Capture the cell that displays the provided text and extract its (x, y) central coordinate. 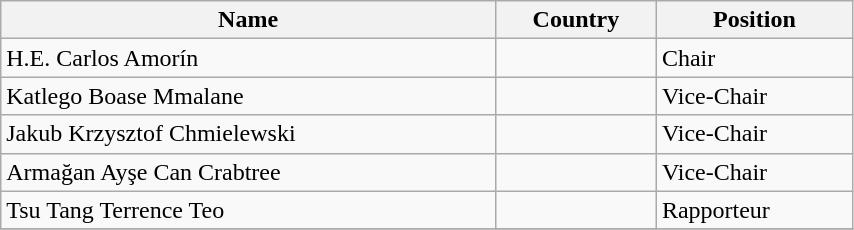
Position (754, 20)
Tsu Tang Terrence Teo (248, 210)
Jakub Krzysztof Chmielewski (248, 134)
Name (248, 20)
Armağan Ayşe Can Crabtree (248, 172)
Rapporteur (754, 210)
Country (576, 20)
H.E. Carlos Amorín (248, 58)
Chair (754, 58)
Katlego Boase Mmalane (248, 96)
